Return [X, Y] of the center of cell containing provided text 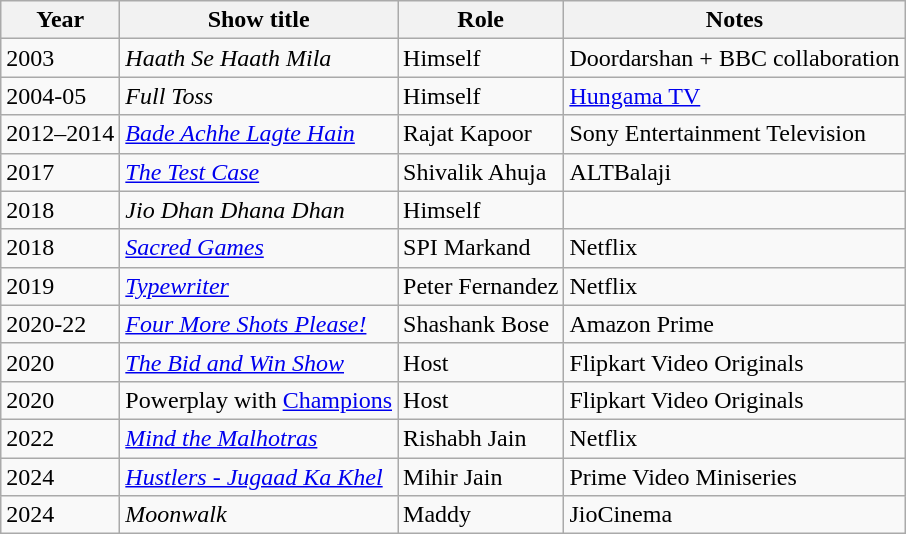
2017 [60, 172]
2022 [60, 438]
Hungama TV [734, 96]
JioCinema [734, 515]
Jio Dhan Dhana Dhan [259, 210]
The Bid and Win Show [259, 362]
Shivalik Ahuja [481, 172]
2004-05 [60, 96]
Hustlers - Jugaad Ka Khel [259, 477]
The Test Case [259, 172]
Peter Fernandez [481, 286]
Prime Video Miniseries [734, 477]
2003 [60, 58]
SPI Markand [481, 248]
Year [60, 20]
Mind the Malhotras [259, 438]
Bade Achhe Lagte Hain [259, 134]
Haath Se Haath Mila [259, 58]
Moonwalk [259, 515]
Rishabh Jain [481, 438]
ALTBalaji [734, 172]
Notes [734, 20]
Sacred Games [259, 248]
2019 [60, 286]
Rajat Kapoor [481, 134]
2012–2014 [60, 134]
Doordarshan + BBC collaboration [734, 58]
Typewriter [259, 286]
Amazon Prime [734, 324]
Role [481, 20]
Full Toss [259, 96]
Show title [259, 20]
Powerplay with Champions [259, 400]
Sony Entertainment Television [734, 134]
Mihir Jain [481, 477]
Maddy [481, 515]
2020-22 [60, 324]
Four More Shots Please! [259, 324]
Shashank Bose [481, 324]
